For the text-containing cell, return its midpoint in [X, Y] coordinate format. 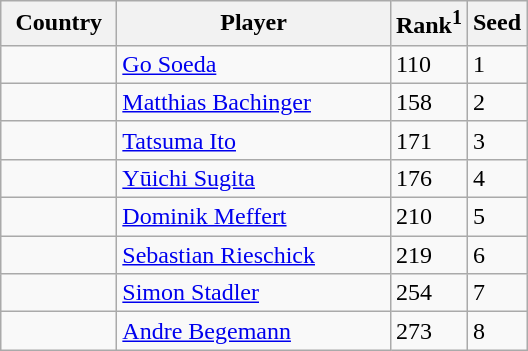
2 [496, 102]
8 [496, 331]
210 [428, 217]
Andre Begemann [254, 331]
1 [496, 64]
171 [428, 140]
Simon Stadler [254, 293]
Rank1 [428, 24]
110 [428, 64]
Seed [496, 24]
158 [428, 102]
Sebastian Rieschick [254, 255]
Tatsuma Ito [254, 140]
273 [428, 331]
Go Soeda [254, 64]
7 [496, 293]
Country [59, 24]
6 [496, 255]
4 [496, 178]
5 [496, 217]
Player [254, 24]
254 [428, 293]
Matthias Bachinger [254, 102]
219 [428, 255]
3 [496, 140]
Yūichi Sugita [254, 178]
Dominik Meffert [254, 217]
176 [428, 178]
